Determine the [X, Y] coordinate at the center of the cell enclosing the given text.  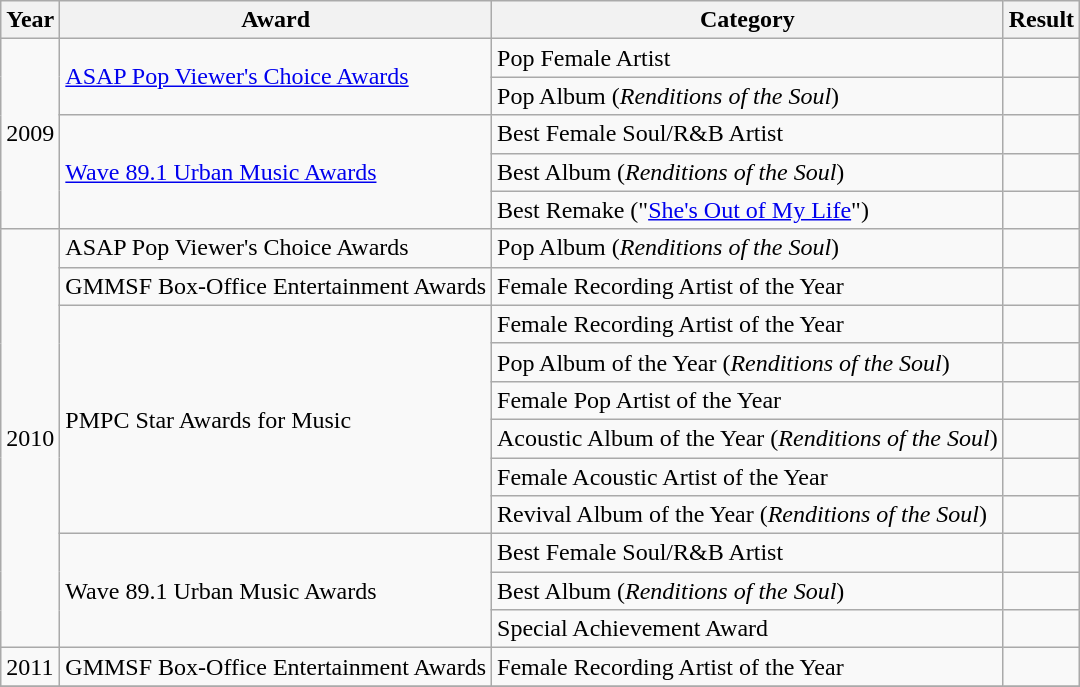
Best Remake ("She's Out of My Life") [748, 210]
2010 [30, 438]
Special Achievement Award [748, 629]
Revival Album of the Year (Renditions of the Soul) [748, 515]
Acoustic Album of the Year (Renditions of the Soul) [748, 438]
Female Acoustic Artist of the Year [748, 477]
Pop Female Artist [748, 58]
Year [30, 20]
Result [1041, 20]
2009 [30, 134]
2011 [30, 667]
Category [748, 20]
Female Pop Artist of the Year [748, 400]
PMPC Star Awards for Music [276, 419]
Award [276, 20]
Pop Album of the Year (Renditions of the Soul) [748, 362]
